Provide the [x, y] coordinate of the cell's center where the given text is located.  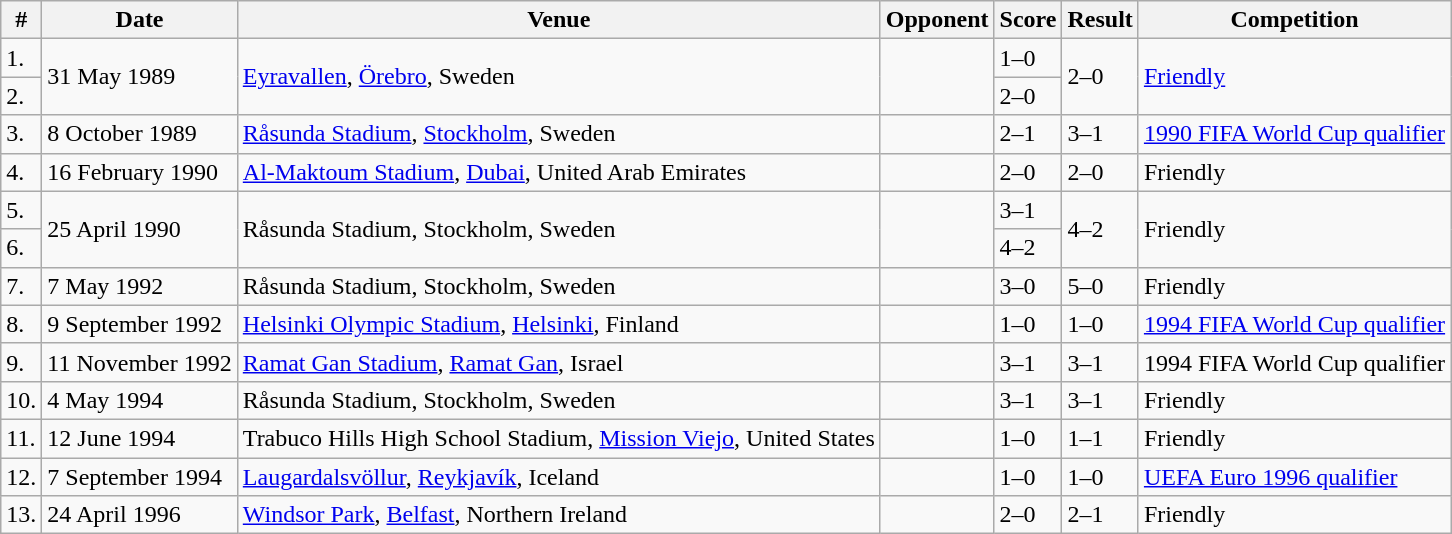
7. [22, 286]
Score [1028, 20]
8. [22, 324]
7 September 1994 [140, 477]
12. [22, 477]
Helsinki Olympic Stadium, Helsinki, Finland [558, 324]
Competition [1294, 20]
2. [22, 96]
3–0 [1028, 286]
25 April 1990 [140, 229]
Venue [558, 20]
11 November 1992 [140, 362]
Al-Maktoum Stadium, Dubai, United Arab Emirates [558, 172]
9 September 1992 [140, 324]
Result [1100, 20]
1. [22, 58]
11. [22, 438]
16 February 1990 [140, 172]
3. [22, 134]
5–0 [1100, 286]
6. [22, 248]
5. [22, 210]
Laugardalsvöllur, Reykjavík, Iceland [558, 477]
Opponent [937, 20]
Trabuco Hills High School Stadium, Mission Viejo, United States [558, 438]
Date [140, 20]
Eyravallen, Örebro, Sweden [558, 77]
10. [22, 400]
24 April 1996 [140, 515]
Ramat Gan Stadium, Ramat Gan, Israel [558, 362]
4 May 1994 [140, 400]
31 May 1989 [140, 77]
1–1 [1100, 438]
UEFA Euro 1996 qualifier [1294, 477]
7 May 1992 [140, 286]
8 October 1989 [140, 134]
4. [22, 172]
13. [22, 515]
9. [22, 362]
Windsor Park, Belfast, Northern Ireland [558, 515]
1990 FIFA World Cup qualifier [1294, 134]
12 June 1994 [140, 438]
# [22, 20]
